For the text-containing cell, return its midpoint in [x, y] coordinate format. 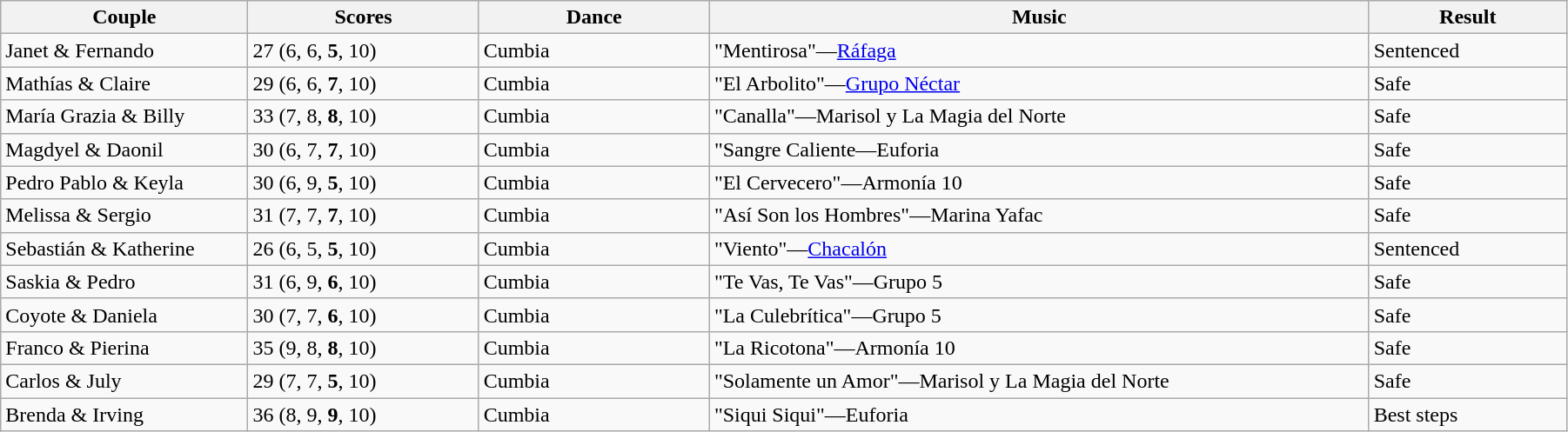
Music [1039, 17]
Brenda & Irving [124, 415]
Janet & Fernando [124, 50]
36 (8, 9, 9, 10) [364, 415]
30 (6, 7, 7, 10) [364, 150]
"La Culebrítica"—Grupo 5 [1039, 315]
Sebastián & Katherine [124, 249]
Mathías & Claire [124, 83]
35 (9, 8, 8, 10) [364, 348]
"Mentirosa"—Ráfaga [1039, 50]
Saskia & Pedro [124, 282]
Couple [124, 17]
Scores [364, 17]
"El Arbolito"—Grupo Néctar [1039, 83]
"Viento"—Chacalón [1039, 249]
Result [1467, 17]
"Solamente un Amor"—Marisol y La Magia del Norte [1039, 381]
31 (6, 9, 6, 10) [364, 282]
"Así Son los Hombres"—Marina Yafac [1039, 216]
Carlos & July [124, 381]
Pedro Pablo & Keyla [124, 183]
"El Cervecero"—Armonía 10 [1039, 183]
Magdyel & Daonil [124, 150]
"Siqui Siqui"—Euforia [1039, 415]
"La Ricotona"—Armonía 10 [1039, 348]
31 (7, 7, 7, 10) [364, 216]
33 (7, 8, 8, 10) [364, 116]
29 (7, 7, 5, 10) [364, 381]
Coyote & Daniela [124, 315]
27 (6, 6, 5, 10) [364, 50]
29 (6, 6, 7, 10) [364, 83]
26 (6, 5, 5, 10) [364, 249]
30 (6, 9, 5, 10) [364, 183]
Dance [593, 17]
Melissa & Sergio [124, 216]
Best steps [1467, 415]
"Sangre Caliente—Euforia [1039, 150]
Franco & Pierina [124, 348]
30 (7, 7, 6, 10) [364, 315]
María Grazia & Billy [124, 116]
"Te Vas, Te Vas"—Grupo 5 [1039, 282]
"Canalla"—Marisol y La Magia del Norte [1039, 116]
